Capture the cell that displays the provided text and extract its (x, y) central coordinate. 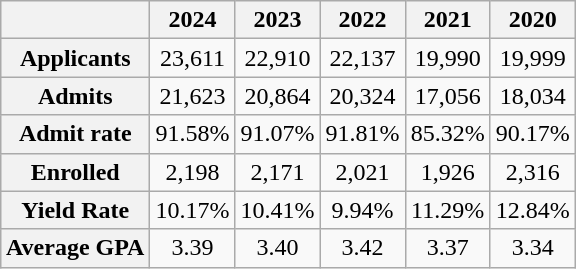
2,021 (362, 172)
1,926 (448, 172)
Enrolled (76, 172)
20,324 (362, 96)
18,034 (532, 96)
21,623 (192, 96)
22,910 (278, 58)
91.81% (362, 134)
2021 (448, 20)
9.94% (362, 210)
Average GPA (76, 248)
12.84% (532, 210)
3.34 (532, 248)
3.37 (448, 248)
10.41% (278, 210)
2,171 (278, 172)
11.29% (448, 210)
91.07% (278, 134)
19,990 (448, 58)
Applicants (76, 58)
10.17% (192, 210)
85.32% (448, 134)
23,611 (192, 58)
Yield Rate (76, 210)
Admit rate (76, 134)
19,999 (532, 58)
2020 (532, 20)
3.42 (362, 248)
2023 (278, 20)
17,056 (448, 96)
Admits (76, 96)
90.17% (532, 134)
2,316 (532, 172)
3.39 (192, 248)
2022 (362, 20)
3.40 (278, 248)
22,137 (362, 58)
2024 (192, 20)
91.58% (192, 134)
2,198 (192, 172)
20,864 (278, 96)
